Extract the [X, Y] coordinate from the center of the cell holding the provided text.  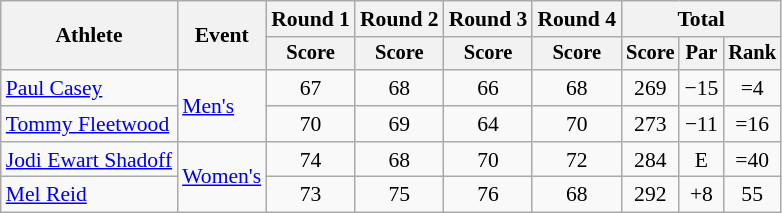
269 [650, 88]
Athlete [89, 36]
284 [650, 160]
Total [701, 19]
Jodi Ewart Shadoff [89, 160]
+8 [701, 195]
Tommy Fleetwood [89, 124]
64 [488, 124]
Men's [222, 106]
Rank [752, 54]
Round 1 [310, 19]
75 [400, 195]
Par [701, 54]
69 [400, 124]
=40 [752, 160]
Women's [222, 178]
Paul Casey [89, 88]
−11 [701, 124]
74 [310, 160]
Round 3 [488, 19]
72 [576, 160]
273 [650, 124]
=16 [752, 124]
Round 2 [400, 19]
55 [752, 195]
E [701, 160]
67 [310, 88]
76 [488, 195]
73 [310, 195]
292 [650, 195]
−15 [701, 88]
Event [222, 36]
66 [488, 88]
Round 4 [576, 19]
Mel Reid [89, 195]
=4 [752, 88]
